Locate the cell with the specified text and output its [X, Y] center coordinate. 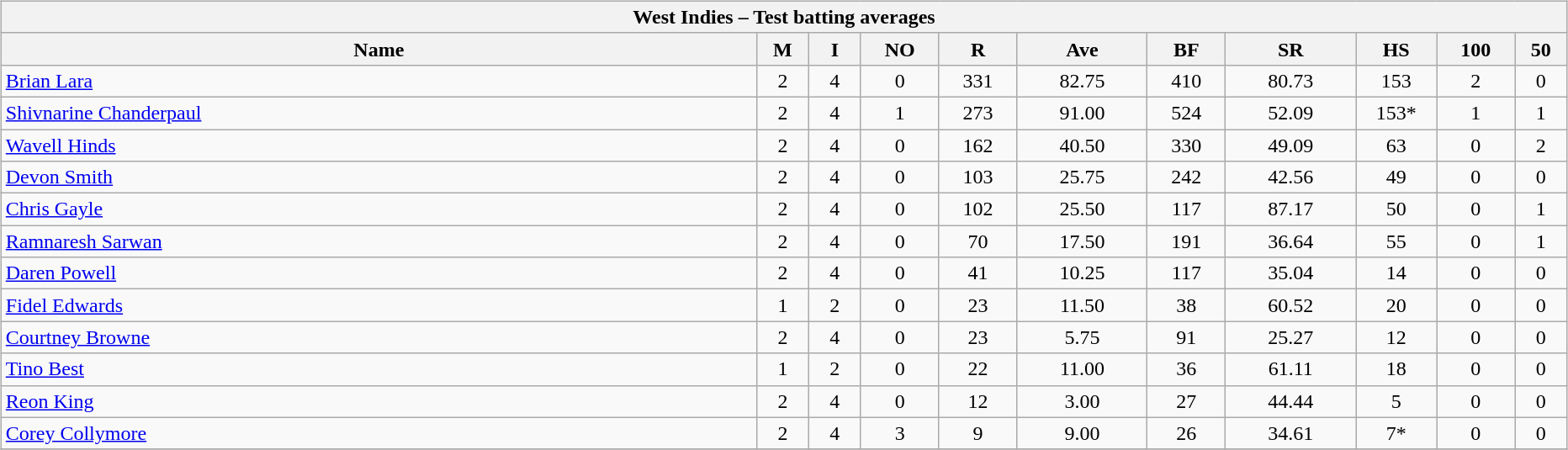
Name [379, 49]
10.25 [1082, 273]
3.00 [1082, 401]
273 [977, 113]
91 [1186, 337]
3 [900, 433]
Chris Gayle [379, 209]
52.09 [1290, 113]
Ramnaresh Sarwan [379, 241]
44.44 [1290, 401]
102 [977, 209]
34.61 [1290, 433]
West Indies – Test batting averages [784, 17]
20 [1396, 305]
242 [1186, 177]
NO [900, 49]
42.56 [1290, 177]
100 [1475, 49]
55 [1396, 241]
5.75 [1082, 337]
11.00 [1082, 369]
63 [1396, 146]
91.00 [1082, 113]
I [834, 49]
BF [1186, 49]
82.75 [1082, 81]
80.73 [1290, 81]
Fidel Edwards [379, 305]
27 [1186, 401]
331 [977, 81]
38 [1186, 305]
25.50 [1082, 209]
70 [977, 241]
SR [1290, 49]
35.04 [1290, 273]
61.11 [1290, 369]
153* [1396, 113]
40.50 [1082, 146]
14 [1396, 273]
162 [977, 146]
Tino Best [379, 369]
Courtney Browne [379, 337]
191 [1186, 241]
41 [977, 273]
25.27 [1290, 337]
Ave [1082, 49]
22 [977, 369]
36.64 [1290, 241]
60.52 [1290, 305]
17.50 [1082, 241]
25.75 [1082, 177]
410 [1186, 81]
Reon King [379, 401]
Shivnarine Chanderpaul [379, 113]
18 [1396, 369]
Brian Lara [379, 81]
87.17 [1290, 209]
153 [1396, 81]
5 [1396, 401]
11.50 [1082, 305]
Corey Collymore [379, 433]
M [782, 49]
103 [977, 177]
49 [1396, 177]
R [977, 49]
HS [1396, 49]
330 [1186, 146]
Devon Smith [379, 177]
26 [1186, 433]
Daren Powell [379, 273]
49.09 [1290, 146]
524 [1186, 113]
Wavell Hinds [379, 146]
9.00 [1082, 433]
7* [1396, 433]
36 [1186, 369]
9 [977, 433]
